Return (X, Y) of the center of cell containing provided text 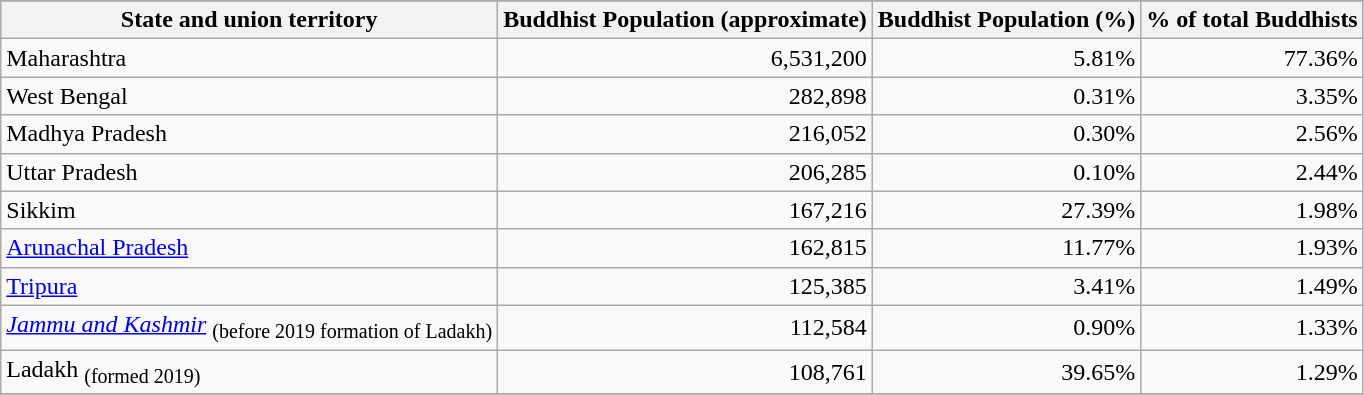
2.56% (1252, 134)
Maharashtra (250, 58)
0.10% (1006, 172)
1.98% (1252, 210)
0.31% (1006, 96)
27.39% (1006, 210)
% of total Buddhists (1252, 20)
206,285 (686, 172)
2.44% (1252, 172)
39.65% (1006, 372)
Buddhist Population (approximate) (686, 20)
216,052 (686, 134)
Arunachal Pradesh (250, 248)
Ladakh (formed 2019) (250, 372)
1.33% (1252, 327)
125,385 (686, 286)
162,815 (686, 248)
3.35% (1252, 96)
Uttar Pradesh (250, 172)
Tripura (250, 286)
1.93% (1252, 248)
11.77% (1006, 248)
Jammu and Kashmir (before 2019 formation of Ladakh) (250, 327)
1.29% (1252, 372)
167,216 (686, 210)
Sikkim (250, 210)
282,898 (686, 96)
112,584 (686, 327)
77.36% (1252, 58)
108,761 (686, 372)
3.41% (1006, 286)
6,531,200 (686, 58)
State and union territory (250, 20)
1.49% (1252, 286)
West Bengal (250, 96)
Madhya Pradesh (250, 134)
Buddhist Population (%) (1006, 20)
0.30% (1006, 134)
5.81% (1006, 58)
0.90% (1006, 327)
